Scan for the cell matching the given text and deliver its (X, Y) coordinate at center. 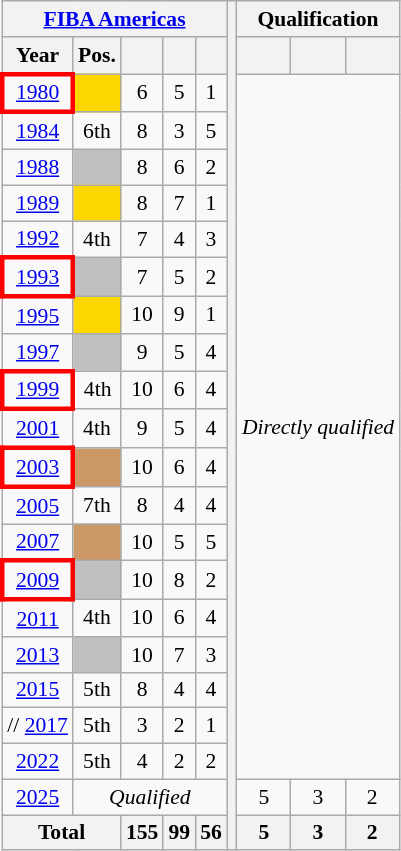
// 2017 (38, 726)
1989 (38, 203)
1995 (38, 316)
Pos. (97, 56)
1980 (38, 94)
2009 (38, 580)
2007 (38, 542)
1988 (38, 168)
6th (97, 132)
Directly qualified (318, 426)
1997 (38, 352)
7th (97, 506)
Total (62, 833)
99 (179, 833)
2001 (38, 430)
1999 (38, 390)
Qualified (150, 797)
2011 (38, 618)
1993 (38, 278)
155 (142, 833)
1992 (38, 240)
2022 (38, 762)
Qualification (318, 19)
FIBA Americas (114, 19)
2005 (38, 506)
2025 (38, 797)
Year (38, 56)
2013 (38, 655)
2003 (38, 468)
56 (211, 833)
2015 (38, 690)
1984 (38, 132)
